Search for the cell housing the specified text and yield its [x, y] center coordinate. 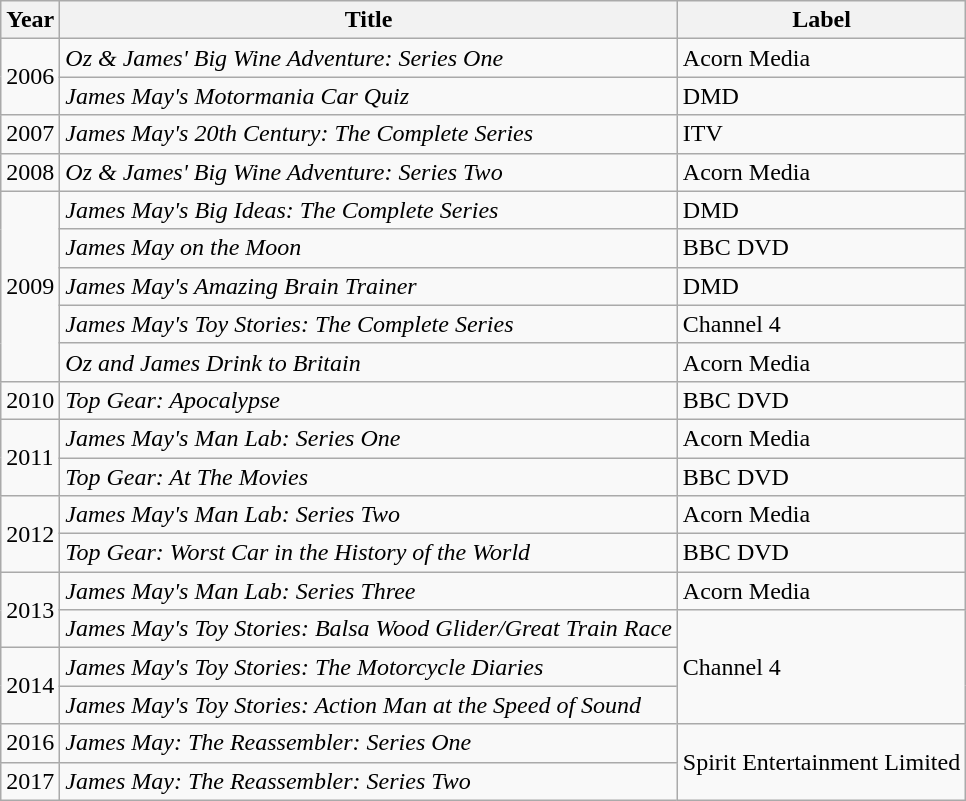
2011 [30, 457]
Year [30, 20]
Spirit Entertainment Limited [821, 762]
2008 [30, 172]
Label [821, 20]
Oz and James Drink to Britain [369, 362]
Top Gear: At The Movies [369, 477]
Oz & James' Big Wine Adventure: Series One [369, 58]
James May's Motormania Car Quiz [369, 96]
James May's Man Lab: Series Two [369, 515]
2014 [30, 686]
2012 [30, 534]
2017 [30, 781]
James May: The Reassembler: Series One [369, 743]
Oz & James' Big Wine Adventure: Series Two [369, 172]
2009 [30, 286]
James May's Man Lab: Series Three [369, 591]
James May's 20th Century: The Complete Series [369, 134]
James May's Man Lab: Series One [369, 438]
James May's Toy Stories: The Motorcycle Diaries [369, 667]
James May's Toy Stories: Balsa Wood Glider/Great Train Race [369, 629]
Title [369, 20]
2007 [30, 134]
James May on the Moon [369, 248]
Top Gear: Apocalypse [369, 400]
Top Gear: Worst Car in the History of the World [369, 553]
James May: The Reassembler: Series Two [369, 781]
2016 [30, 743]
2006 [30, 77]
2010 [30, 400]
2013 [30, 610]
ITV [821, 134]
James May's Toy Stories: Action Man at the Speed of Sound [369, 705]
James May's Toy Stories: The Complete Series [369, 324]
James May's Amazing Brain Trainer [369, 286]
James May's Big Ideas: The Complete Series [369, 210]
